Output the [x, y] coordinate of the center of the cell containing the given text.  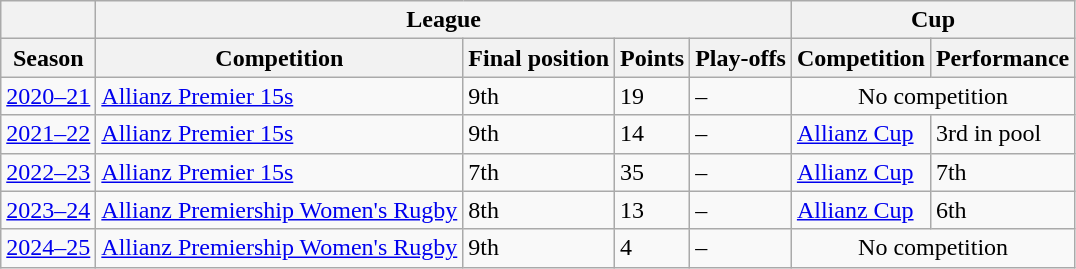
Performance [1002, 58]
6th [1002, 210]
13 [652, 210]
2021–22 [48, 134]
2023–24 [48, 210]
19 [652, 96]
Cup [932, 20]
2020–21 [48, 96]
2024–25 [48, 248]
Play-offs [741, 58]
4 [652, 248]
14 [652, 134]
Final position [539, 58]
Points [652, 58]
League [444, 20]
Season [48, 58]
2022–23 [48, 172]
3rd in pool [1002, 134]
35 [652, 172]
8th [539, 210]
